Extract the [X, Y] coordinate from the center of the cell holding the provided text.  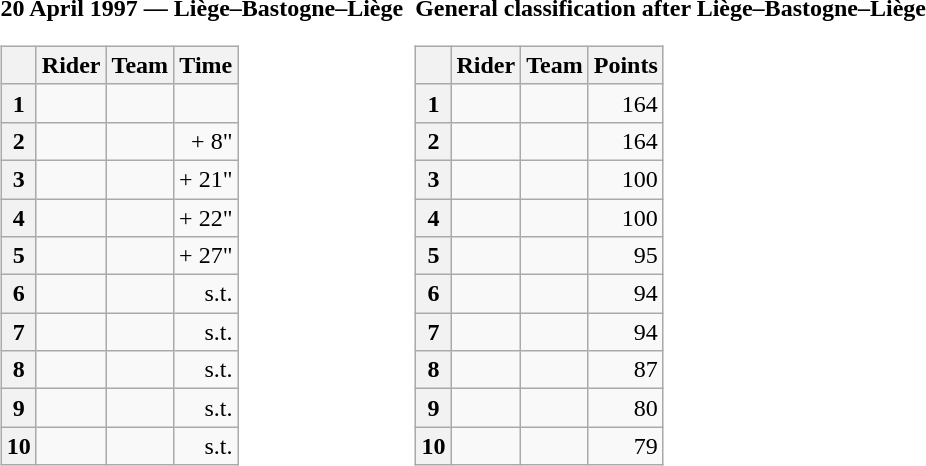
+ 21" [206, 179]
Time [206, 65]
+ 22" [206, 217]
79 [626, 446]
87 [626, 370]
95 [626, 256]
+ 8" [206, 141]
Points [626, 65]
+ 27" [206, 256]
80 [626, 408]
